Return the (x, y) coordinate for the center point of the cell that contains the specified text.  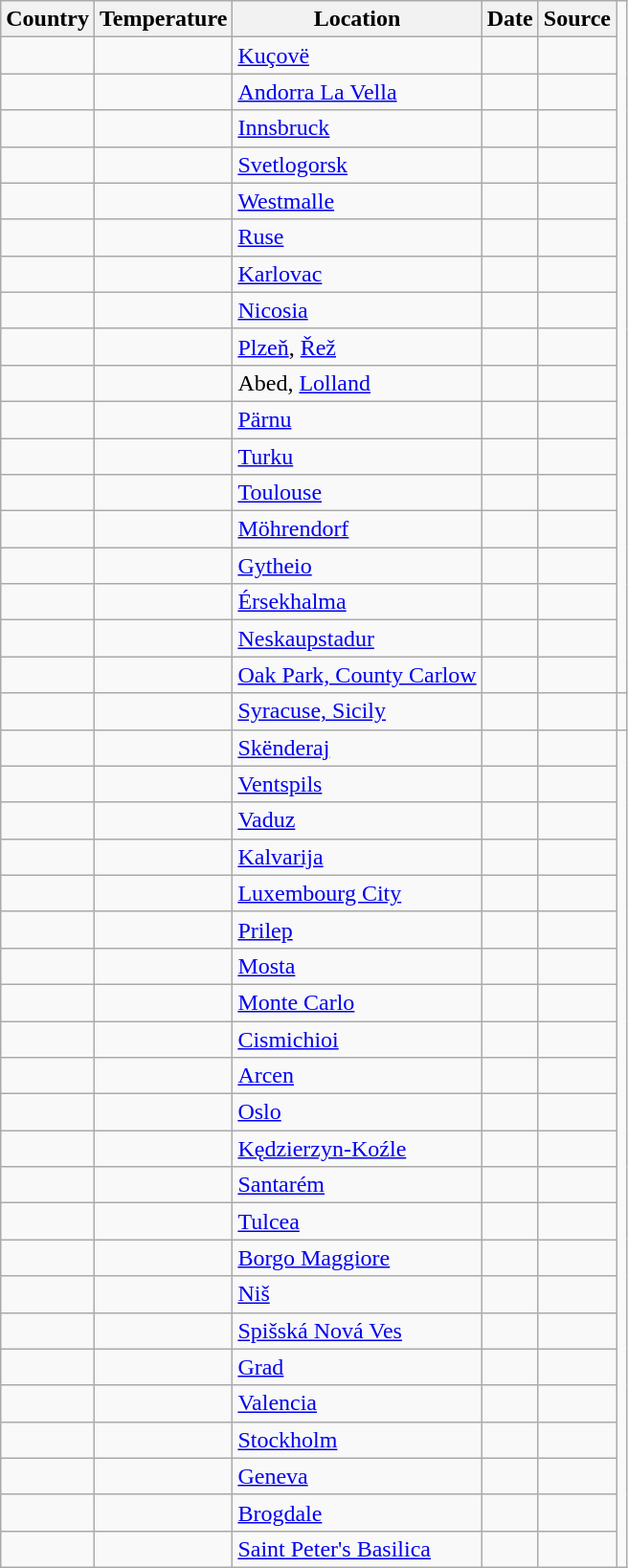
Neskaupstadur (357, 638)
Syracuse, Sicily (357, 711)
Mosta (357, 966)
Karlovac (357, 274)
Andorra La Vella (357, 92)
Monte Carlo (357, 1002)
Valencia (357, 1403)
Luxembourg City (357, 893)
Geneva (357, 1476)
Ruse (357, 237)
Kędzierzyn-Koźle (357, 1149)
Saint Peter's Basilica (357, 1549)
Turku (357, 457)
Brogdale (357, 1512)
Svetlogorsk (357, 165)
Date (509, 19)
Spišská Nová Ves (357, 1331)
Westmalle (357, 201)
Pärnu (357, 419)
Ventspils (357, 784)
Temperature (163, 19)
Prilep (357, 930)
Érsekhalma (357, 602)
Borgo Maggiore (357, 1258)
Cismichioi (357, 1039)
Möhrendorf (357, 529)
Source (576, 19)
Location (357, 19)
Toulouse (357, 493)
Tulcea (357, 1221)
Stockholm (357, 1440)
Kuçovë (357, 56)
Country (48, 19)
Vaduz (357, 820)
Grad (357, 1367)
Innsbruck (357, 128)
Oslo (357, 1112)
Gytheio (357, 566)
Abed, Lolland (357, 383)
Niš (357, 1294)
Skënderaj (357, 748)
Arcen (357, 1076)
Plzeň, Řež (357, 347)
Nicosia (357, 310)
Kalvarija (357, 857)
Santarém (357, 1185)
Oak Park, County Carlow (357, 675)
